Find where the given text appears and provide that cell's center as [X, Y] coordinate. 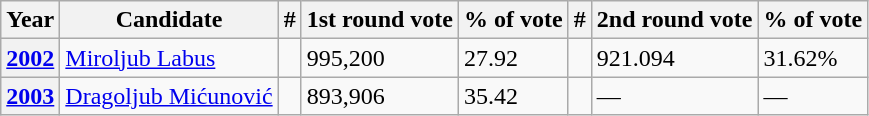
35.42 [514, 96]
27.92 [514, 58]
Year [30, 20]
2003 [30, 96]
Miroljub Labus [169, 58]
893,906 [380, 96]
Candidate [169, 20]
995,200 [380, 58]
Dragoljub Mićunović [169, 96]
921.094 [674, 58]
31.62% [813, 58]
2002 [30, 58]
2nd round vote [674, 20]
1st round vote [380, 20]
